For the text-containing cell, return its midpoint in (X, Y) coordinate format. 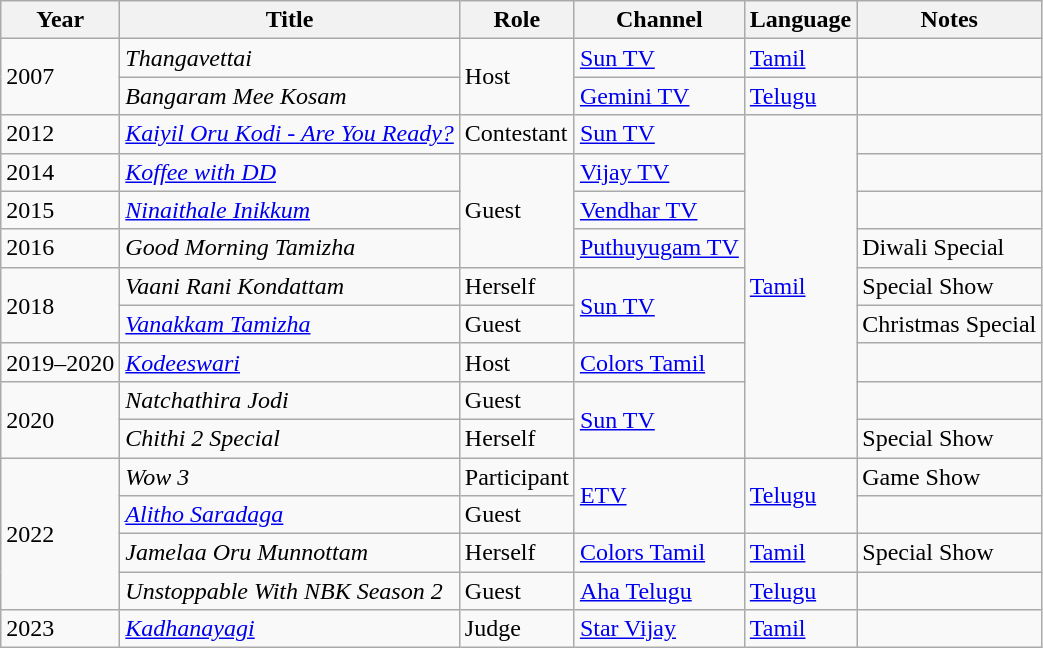
Year (60, 20)
Language (800, 20)
Role (516, 20)
Jamelaa Oru Munnottam (290, 553)
2014 (60, 172)
Kodeeswari (290, 362)
Christmas Special (950, 324)
Vijay TV (659, 172)
Vaani Rani Kondattam (290, 286)
Kadhanayagi (290, 629)
Alitho Saradaga (290, 515)
Participant (516, 477)
Notes (950, 20)
Natchathira Jodi (290, 400)
Good Morning Tamizha (290, 248)
Vanakkam Tamizha (290, 324)
2020 (60, 419)
Gemini TV (659, 96)
Wow 3 (290, 477)
Kaiyil Oru Kodi - Are You Ready? (290, 134)
2015 (60, 210)
2012 (60, 134)
Contestant (516, 134)
2016 (60, 248)
Chithi 2 Special (290, 438)
2007 (60, 77)
Judge (516, 629)
Unstoppable With NBK Season 2 (290, 591)
2023 (60, 629)
2019–2020 (60, 362)
Puthuyugam TV (659, 248)
Aha Telugu (659, 591)
Title (290, 20)
Channel (659, 20)
ETV (659, 496)
Thangavettai (290, 58)
Koffee with DD (290, 172)
2018 (60, 305)
Star Vijay (659, 629)
Vendhar TV (659, 210)
Ninaithale Inikkum (290, 210)
Bangaram Mee Kosam (290, 96)
2022 (60, 534)
Diwali Special (950, 248)
Game Show (950, 477)
